Determine the (x, y) coordinate at the center of the cell enclosing the given text.  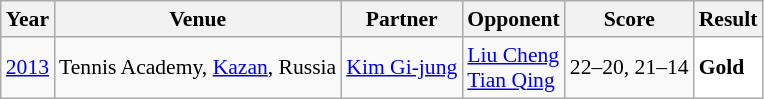
Venue (198, 19)
Kim Gi-jung (402, 68)
Gold (728, 68)
Tennis Academy, Kazan, Russia (198, 68)
Score (630, 19)
2013 (28, 68)
22–20, 21–14 (630, 68)
Liu Cheng Tian Qing (514, 68)
Year (28, 19)
Partner (402, 19)
Opponent (514, 19)
Result (728, 19)
